Detect which cell encompasses the target text, then output its [X, Y] center coordinate. 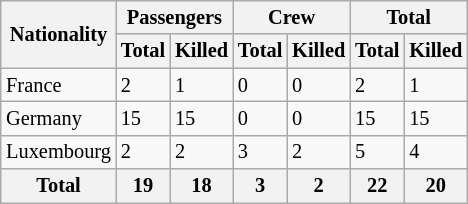
Luxembourg [58, 152]
19 [143, 186]
Crew [292, 18]
4 [436, 152]
18 [202, 186]
22 [377, 186]
5 [377, 152]
Nationality [58, 34]
Germany [58, 119]
France [58, 85]
Passengers [174, 18]
20 [436, 186]
